Output the [x, y] coordinate of the center of the cell containing the given text.  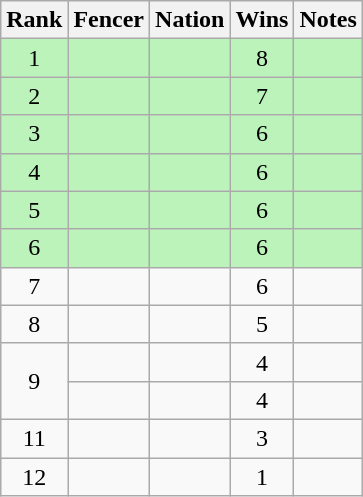
Rank [34, 20]
9 [34, 381]
11 [34, 438]
Nation [190, 20]
12 [34, 477]
Notes [328, 20]
Wins [262, 20]
Fencer [109, 20]
2 [34, 96]
